For the text-containing cell, return its midpoint in [x, y] coordinate format. 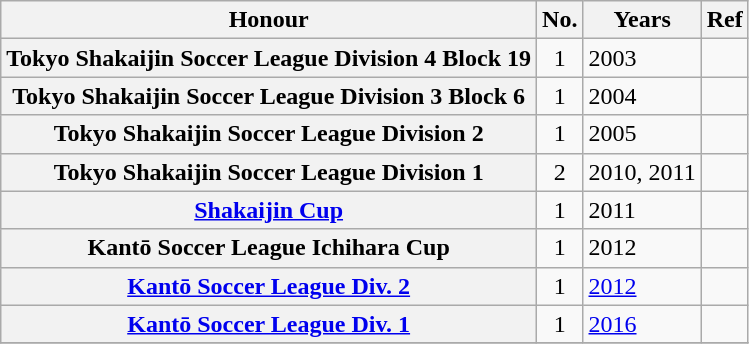
2016 [642, 324]
Kantō Soccer League Div. 2 [269, 286]
Honour [269, 20]
Years [642, 20]
Tokyo Shakaijin Soccer League Division 1 [269, 172]
2010, 2011 [642, 172]
Kantō Soccer League Ichihara Cup [269, 248]
2004 [642, 96]
Tokyo Shakaijin Soccer League Division 3 Block 6 [269, 96]
Shakaijin Cup [269, 210]
Ref [724, 20]
2005 [642, 134]
2 [560, 172]
Kantō Soccer League Div. 1 [269, 324]
2003 [642, 58]
2011 [642, 210]
Tokyo Shakaijin Soccer League Division 4 Block 19 [269, 58]
No. [560, 20]
Tokyo Shakaijin Soccer League Division 2 [269, 134]
